Return the (X, Y) coordinate for the center point of the cell that contains the specified text.  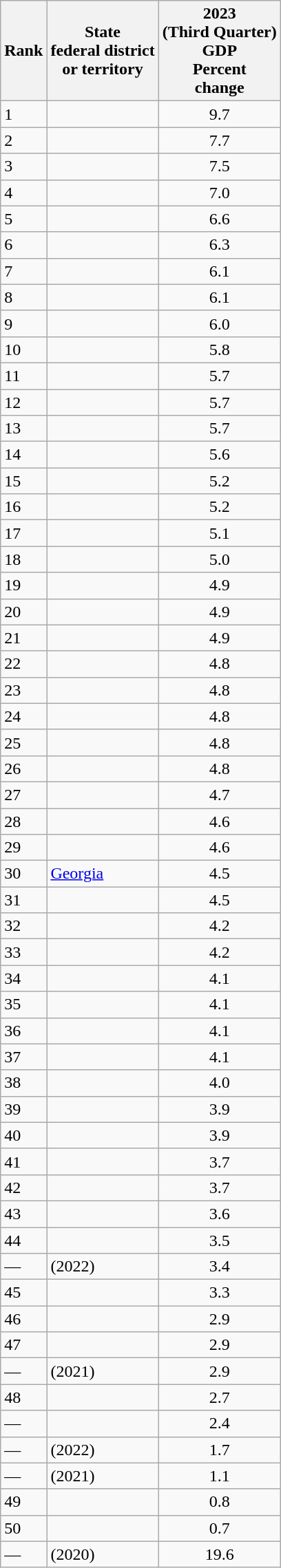
6.0 (219, 323)
11 (23, 376)
4.0 (219, 1083)
19.6 (219, 1554)
6.3 (219, 245)
1 (23, 114)
5.1 (219, 533)
2 (23, 140)
6.6 (219, 219)
5.6 (219, 455)
0.7 (219, 1528)
14 (23, 455)
7.0 (219, 193)
26 (23, 769)
18 (23, 559)
5.8 (219, 350)
9 (23, 323)
39 (23, 1109)
4.7 (219, 795)
1.1 (219, 1476)
47 (23, 1345)
13 (23, 429)
44 (23, 1241)
31 (23, 900)
48 (23, 1397)
2023(Third Quarter)GDPPercentchange (219, 51)
8 (23, 297)
10 (23, 350)
28 (23, 821)
24 (23, 716)
41 (23, 1161)
2.4 (219, 1424)
7.5 (219, 167)
35 (23, 1005)
16 (23, 507)
49 (23, 1502)
9.7 (219, 114)
36 (23, 1031)
2.7 (219, 1397)
7.7 (219, 140)
40 (23, 1135)
19 (23, 586)
27 (23, 795)
50 (23, 1528)
45 (23, 1293)
(2020) (103, 1554)
Rank (23, 51)
30 (23, 874)
22 (23, 664)
15 (23, 481)
34 (23, 978)
46 (23, 1319)
5.0 (219, 559)
12 (23, 402)
1.7 (219, 1450)
37 (23, 1057)
38 (23, 1083)
25 (23, 742)
20 (23, 612)
6 (23, 245)
0.8 (219, 1502)
33 (23, 952)
3.3 (219, 1293)
5 (23, 219)
4 (23, 193)
7 (23, 271)
42 (23, 1188)
3.4 (219, 1267)
State federal district or territory (103, 51)
Georgia (103, 874)
3 (23, 167)
3.6 (219, 1214)
3.5 (219, 1241)
17 (23, 533)
43 (23, 1214)
32 (23, 926)
23 (23, 690)
21 (23, 638)
29 (23, 848)
